Output the (X, Y) coordinate of the center of the cell containing the given text.  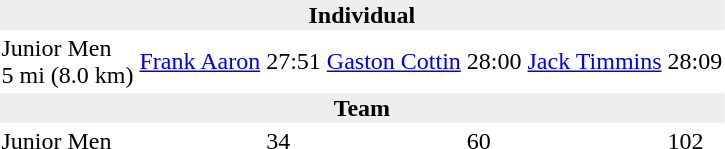
Junior Men5 mi (8.0 km) (68, 62)
Gaston Cottin (394, 62)
28:09 (695, 62)
Team (362, 108)
Jack Timmins (594, 62)
Individual (362, 15)
27:51 (294, 62)
28:00 (494, 62)
Frank Aaron (200, 62)
